Provide the [x, y] coordinate of the cell's center where the given text is located.  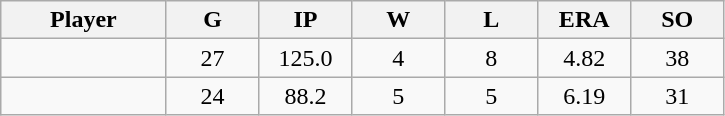
6.19 [584, 96]
88.2 [306, 96]
31 [678, 96]
4 [398, 58]
4.82 [584, 58]
W [398, 20]
Player [84, 20]
27 [212, 58]
8 [492, 58]
24 [212, 96]
SO [678, 20]
125.0 [306, 58]
G [212, 20]
L [492, 20]
38 [678, 58]
IP [306, 20]
ERA [584, 20]
